Extract the (X, Y) coordinate from the center of the cell holding the provided text.  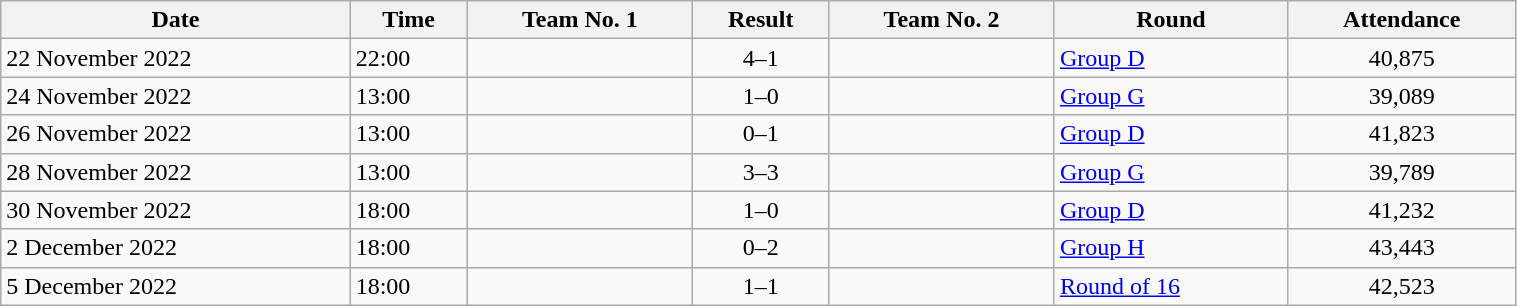
1–1 (761, 286)
2 December 2022 (176, 248)
Round (1170, 20)
43,443 (1402, 248)
22:00 (408, 58)
39,089 (1402, 96)
5 December 2022 (176, 286)
30 November 2022 (176, 210)
4–1 (761, 58)
Group H (1170, 248)
Date (176, 20)
Attendance (1402, 20)
40,875 (1402, 58)
41,823 (1402, 134)
Round of 16 (1170, 286)
39,789 (1402, 172)
26 November 2022 (176, 134)
0–1 (761, 134)
22 November 2022 (176, 58)
Team No. 1 (580, 20)
41,232 (1402, 210)
42,523 (1402, 286)
0–2 (761, 248)
Result (761, 20)
Time (408, 20)
3–3 (761, 172)
28 November 2022 (176, 172)
24 November 2022 (176, 96)
Team No. 2 (942, 20)
